Provide the (X, Y) coordinate of the cell's center where the given text is located.  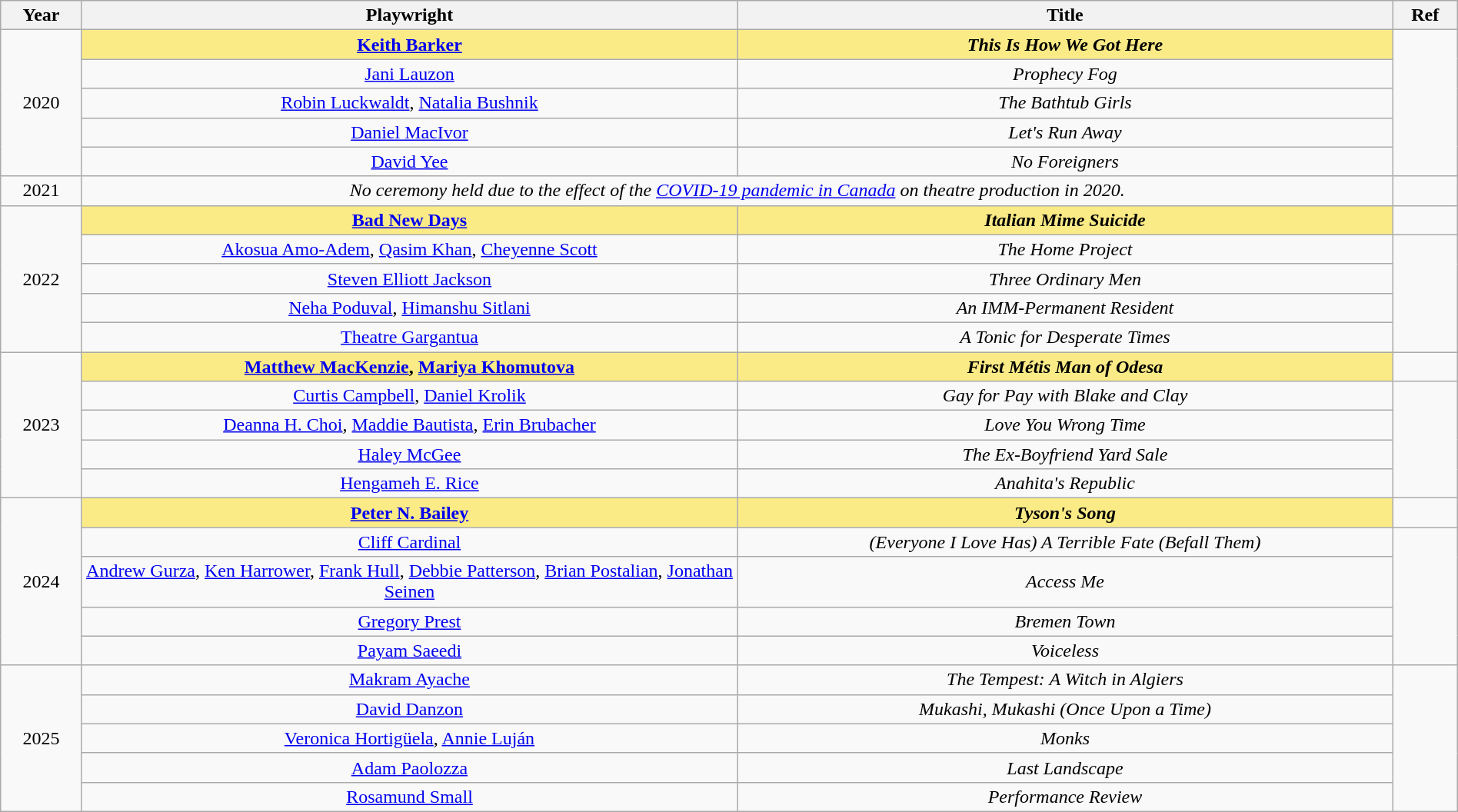
Akosua Amo-Adem, Qasim Khan, Cheyenne Scott (409, 249)
Matthew MacKenzie, Mariya Khomutova (409, 367)
Bad New Days (409, 220)
Anahita's Republic (1066, 484)
No ceremony held due to the effect of the COVID-19 pandemic in Canada on theatre production in 2020. (737, 191)
Curtis Campbell, Daniel Krolik (409, 396)
Gay for Pay with Blake and Clay (1066, 396)
Rosamund Small (409, 797)
Cliff Cardinal (409, 542)
Veronica Hortigüela, Annie Luján (409, 738)
Steven Elliott Jackson (409, 278)
Payam Saeedi (409, 651)
David Danzon (409, 709)
No Foreigners (1066, 161)
First Métis Man of Odesa (1066, 367)
2024 (42, 581)
Year (42, 15)
Theatre Gargantua (409, 337)
2023 (42, 425)
Love You Wrong Time (1066, 425)
The Tempest: A Witch in Algiers (1066, 680)
Performance Review (1066, 797)
This Is How We Got Here (1066, 45)
Robin Luckwaldt, Natalia Bushnik (409, 103)
Title (1066, 15)
Hengameh E. Rice (409, 484)
An IMM-Permanent Resident (1066, 308)
Mukashi, Mukashi (Once Upon a Time) (1066, 709)
Last Landscape (1066, 767)
Jani Lauzon (409, 74)
Daniel MacIvor (409, 132)
2021 (42, 191)
2025 (42, 738)
Italian Mime Suicide (1066, 220)
Deanna H. Choi, Maddie Bautista, Erin Brubacher (409, 425)
Prophecy Fog (1066, 74)
Gregory Prest (409, 621)
(Everyone I Love Has) A Terrible Fate (Befall Them) (1066, 542)
Monks (1066, 738)
The Home Project (1066, 249)
Let's Run Away (1066, 132)
Ref (1425, 15)
The Ex-Boyfriend Yard Sale (1066, 454)
Voiceless (1066, 651)
Haley McGee (409, 454)
Neha Poduval, Himanshu Sitlani (409, 308)
Bremen Town (1066, 621)
Peter N. Bailey (409, 513)
2022 (42, 278)
Adam Paolozza (409, 767)
Access Me (1066, 581)
Makram Ayache (409, 680)
Playwright (409, 15)
David Yee (409, 161)
The Bathtub Girls (1066, 103)
Keith Barker (409, 45)
A Tonic for Desperate Times (1066, 337)
2020 (42, 103)
Tyson's Song (1066, 513)
Three Ordinary Men (1066, 278)
Andrew Gurza, Ken Harrower, Frank Hull, Debbie Patterson, Brian Postalian, Jonathan Seinen (409, 581)
